Find where the given text appears and provide that cell's center as (x, y) coordinate. 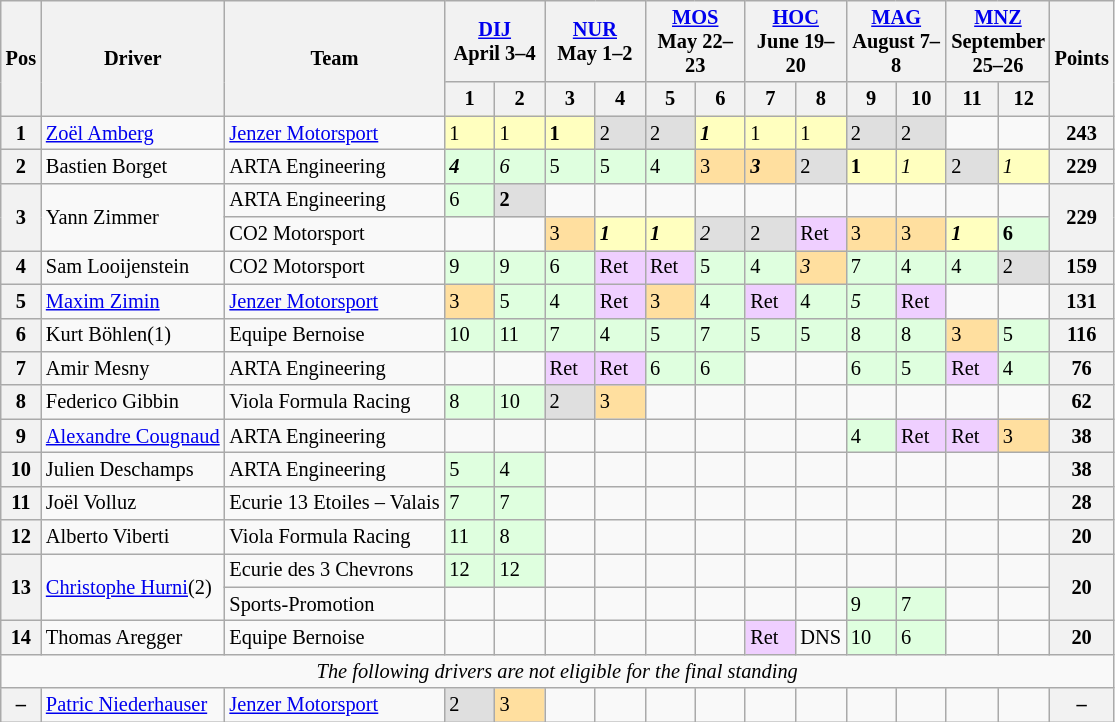
76 (1082, 368)
Zoël Amberg (133, 133)
MAGAugust 7–8 (896, 41)
Bastien Borget (133, 166)
The following drivers are not eligible for the final standing (558, 671)
Sam Looijenstein (133, 267)
131 (1082, 301)
DIJApril 3–4 (494, 41)
Thomas Aregger (133, 637)
159 (1082, 267)
Patric Niederhauser (133, 705)
Ecurie des 3 Chevrons (335, 570)
DNS (821, 637)
14 (21, 637)
Kurt Böhlen(1) (133, 335)
116 (1082, 335)
243 (1082, 133)
Joël Volluz (133, 503)
Pos (21, 58)
Amir Mesny (133, 368)
Maxim Zimin (133, 301)
Sports-Promotion (335, 604)
Julien Deschamps (133, 469)
13 (21, 586)
Yann Zimmer (133, 216)
Alberto Viberti (133, 537)
NURMay 1–2 (595, 41)
Ecurie 13 Etoiles – Valais (335, 503)
Driver (133, 58)
MOSMay 22–23 (695, 41)
Points (1082, 58)
Team (335, 58)
HOCJune 19–20 (796, 41)
Federico Gibbin (133, 402)
MNZSeptember 25–26 (998, 41)
62 (1082, 402)
Christophe Hurni(2) (133, 586)
28 (1082, 503)
Alexandre Cougnaud (133, 436)
